From the cell containing the given text, extract its center point as (x, y) coordinate. 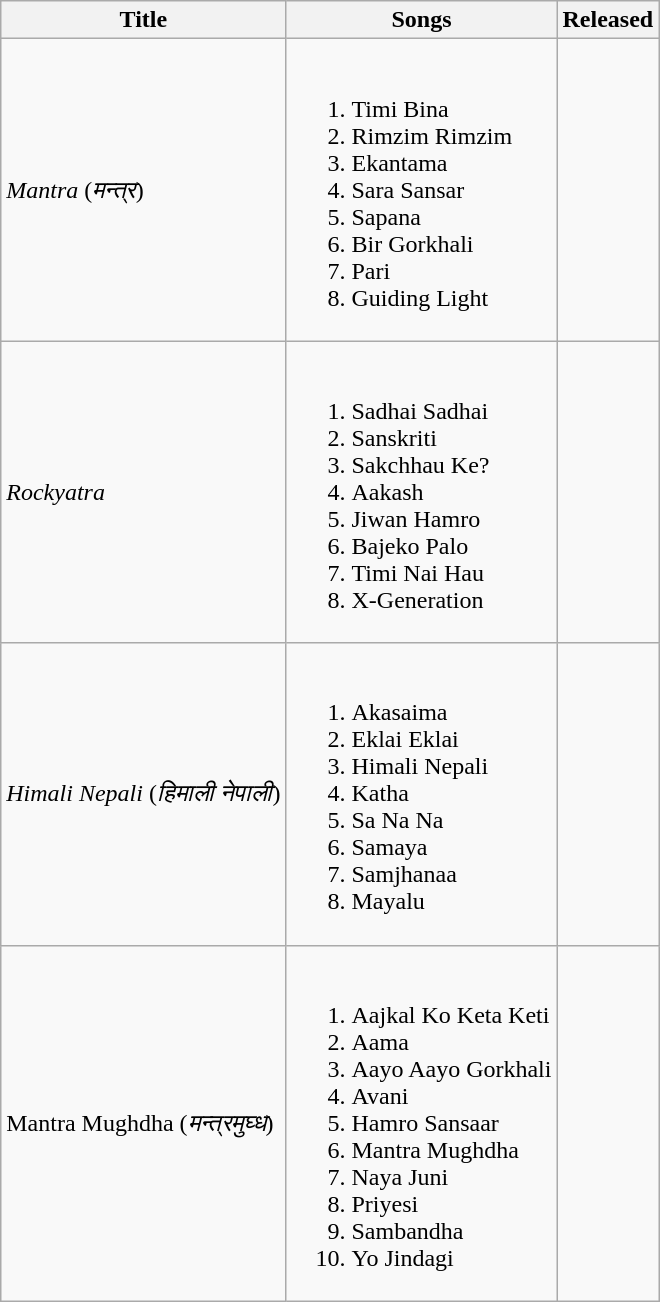
Aajkal Ko Keta KetiAamaAayo Aayo GorkhaliAvaniHamro SansaarMantra MughdhaNaya JuniPriyesiSambandhaYo Jindagi (422, 1123)
Rockyatra (144, 492)
Mantra Mughdha (मन्त्रमुघ्ध) (144, 1123)
AkasaimaEklai EklaiHimali NepaliKathaSa Na NaSamayaSamjhanaaMayalu (422, 794)
Mantra (मन्त्र) (144, 190)
Title (144, 20)
Timi BinaRimzim RimzimEkantamaSara SansarSapanaBir GorkhaliPariGuiding Light (422, 190)
Sadhai SadhaiSanskritiSakchhau Ke?AakashJiwan HamroBajeko PaloTimi Nai HauX-Generation (422, 492)
Songs (422, 20)
Himali Nepali (हिमाली नेपाली) (144, 794)
Released (608, 20)
